Provide the (X, Y) coordinate of the cell's center where the given text is located.  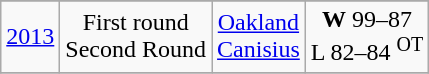
W 99–87L 82–84 OT (367, 37)
First roundSecond Round (136, 37)
2013 (30, 37)
OaklandCanisius (259, 37)
